Pinpoint the cell where the given text exists, returning its [X, Y] midpoint coordinate. 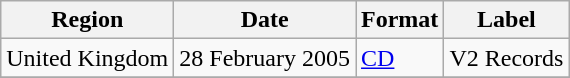
V2 Records [506, 58]
Format [400, 20]
United Kingdom [88, 58]
28 February 2005 [265, 58]
CD [400, 58]
Label [506, 20]
Date [265, 20]
Region [88, 20]
